For the text-containing cell, return its midpoint in (x, y) coordinate format. 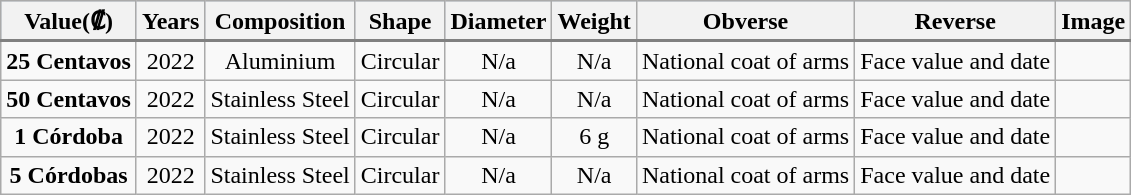
Value(₡) (69, 21)
Weight (594, 21)
5 Córdobas (69, 175)
Shape (400, 21)
Image (1094, 21)
1 Córdoba (69, 137)
Obverse (745, 21)
Diameter (498, 21)
50 Centavos (69, 99)
6 g (594, 137)
Composition (280, 21)
Years (170, 21)
Aluminium (280, 60)
25 Centavos (69, 60)
Reverse (956, 21)
